Capture the cell that displays the provided text and extract its [X, Y] central coordinate. 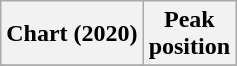
Peakposition [189, 34]
Chart (2020) [72, 34]
